Return [x, y] of the center of cell containing provided text 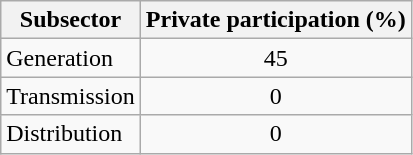
Transmission [71, 96]
Private participation (%) [276, 20]
Subsector [71, 20]
Distribution [71, 134]
45 [276, 58]
Generation [71, 58]
